Identify which cell holds the provided text, then report its (X, Y) central coordinate. 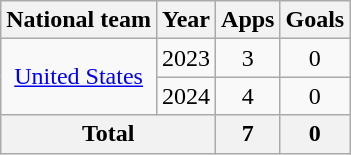
United States (79, 77)
Year (186, 20)
Apps (248, 20)
Goals (315, 20)
7 (248, 134)
National team (79, 20)
2024 (186, 96)
2023 (186, 58)
Total (108, 134)
4 (248, 96)
3 (248, 58)
